From the cell containing the given text, extract its center point as (x, y) coordinate. 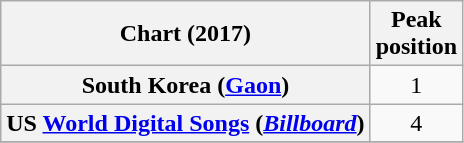
US World Digital Songs (Billboard) (186, 123)
Peakposition (416, 34)
4 (416, 123)
1 (416, 85)
Chart (2017) (186, 34)
South Korea (Gaon) (186, 85)
